From the cell containing the given text, extract its center point as (x, y) coordinate. 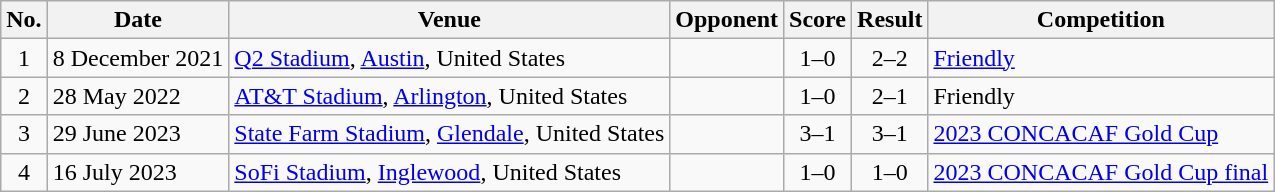
AT&T Stadium, Arlington, United States (450, 96)
16 July 2023 (138, 172)
2 (24, 96)
2–2 (890, 58)
2023 CONCACAF Gold Cup (1101, 134)
8 December 2021 (138, 58)
1 (24, 58)
Result (890, 20)
SoFi Stadium, Inglewood, United States (450, 172)
Venue (450, 20)
No. (24, 20)
2–1 (890, 96)
29 June 2023 (138, 134)
Score (818, 20)
Competition (1101, 20)
State Farm Stadium, Glendale, United States (450, 134)
28 May 2022 (138, 96)
Opponent (727, 20)
Q2 Stadium, Austin, United States (450, 58)
Date (138, 20)
4 (24, 172)
3 (24, 134)
2023 CONCACAF Gold Cup final (1101, 172)
